Provide the (X, Y) coordinate of the cell's center where the given text is located.  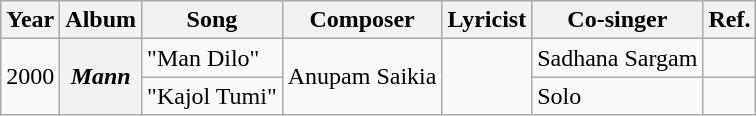
"Kajol Tumi" (212, 96)
Lyricist (487, 20)
Anupam Saikia (362, 77)
Song (212, 20)
Composer (362, 20)
Co-singer (618, 20)
"Man Dilo" (212, 58)
2000 (30, 77)
Sadhana Sargam (618, 58)
Mann (101, 77)
Year (30, 20)
Album (101, 20)
Solo (618, 96)
Ref. (730, 20)
